Return the [X, Y] coordinate for the center point of the cell that contains the specified text.  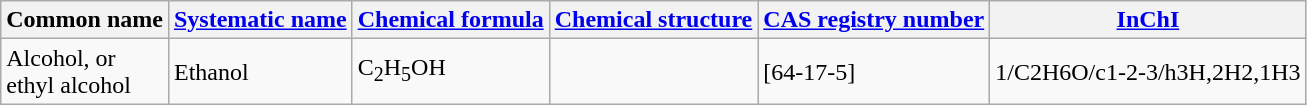
Systematic name [260, 20]
[64-17-5] [874, 72]
1/C2H6O/c1-2-3/h3H,2H2,1H3 [1148, 72]
InChI [1148, 20]
Alcohol, orethyl alcohol [85, 72]
C2H5OH [450, 72]
Ethanol [260, 72]
Chemical formula [450, 20]
Common name [85, 20]
Chemical structure [654, 20]
CAS registry number [874, 20]
